Extract the (x, y) coordinate from the center of the cell holding the provided text.  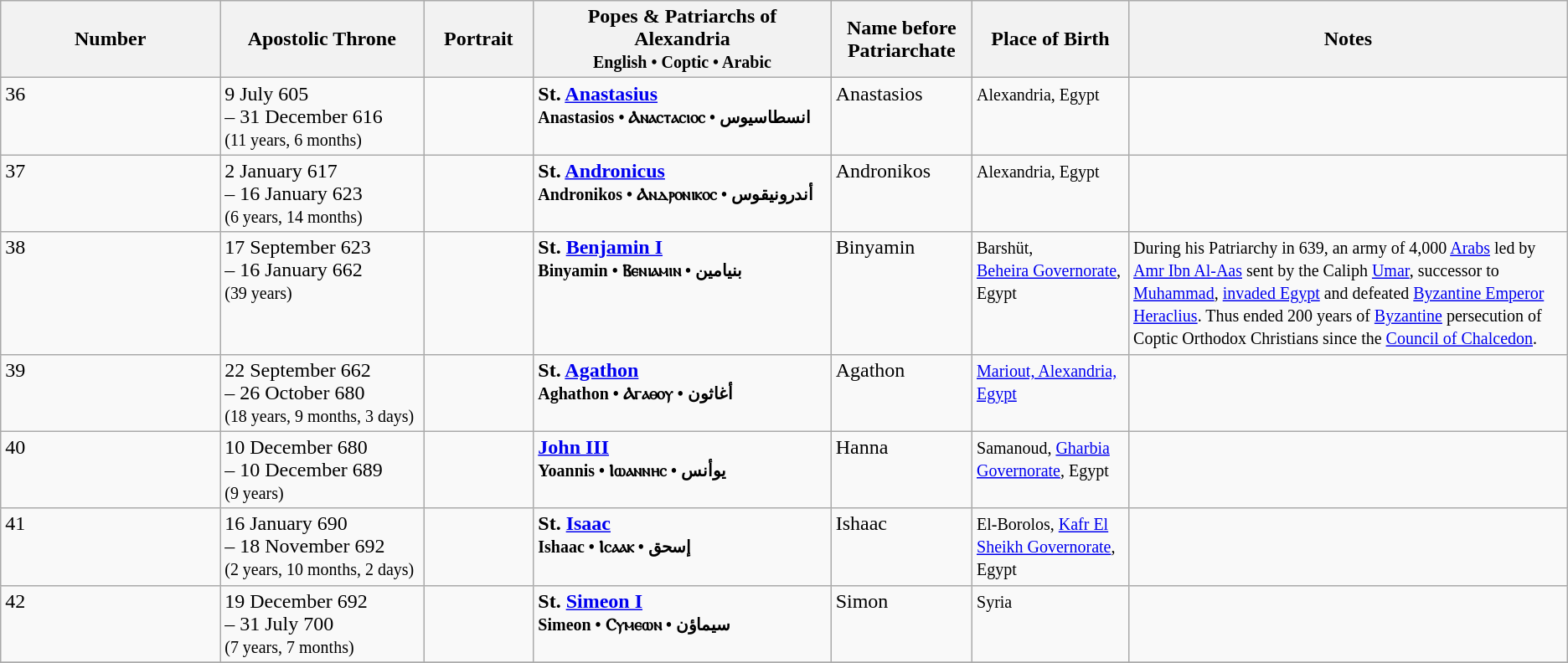
St. Simeon ISimeon • Ⲥⲩⲙⲉⲱⲛ • سيماؤن (682, 624)
Place of Birth (1050, 39)
Barshüt,Beheira Governorate, Egypt (1050, 293)
42 (111, 624)
Andronikos (901, 193)
Syria (1050, 624)
St. AndronicusAndronikos • Ⲁⲛⲇⲣⲟⲛⲓⲕⲟⲥ • أندرونيقوس (682, 193)
Portrait (479, 39)
Mariout, Alexandria, Egypt (1050, 393)
36 (111, 116)
9 July 605– 31 December 616(11 years, 6 months) (322, 116)
Apostolic Throne (322, 39)
17 September 623– 16 January 662(39 years) (322, 293)
22 September 662– 26 October 680(18 years, 9 months, 3 days) (322, 393)
Name before Patriarchate (901, 39)
Hanna (901, 470)
Simon (901, 624)
10 December 680– 10 December 689(9 years) (322, 470)
Agathon (901, 393)
St. Benjamin IBinyamin • Ⲃⲉⲛⲓⲁⲙⲓⲛ • بنيامين (682, 293)
Ishaac (901, 547)
Popes & Patriarchs of AlexandriaEnglish • Coptic • Arabic (682, 39)
John IIIYoannis • Ⲓⲱⲁⲛⲛⲏⲥ • يوأنس (682, 470)
Samanoud, Gharbia Governorate, Egypt (1050, 470)
Notes (1349, 39)
Binyamin (901, 293)
16 January 690– 18 November 692(2 years, 10 months, 2 days) (322, 547)
El-Borolos, Kafr El Sheikh Governorate, Egypt (1050, 547)
39 (111, 393)
St. AnastasiusAnastasios • Ⲁⲛⲁⲥⲧⲁⲥⲓⲟⲥ • انسطاسيوس (682, 116)
Anastasios (901, 116)
2 January 617– 16 January 623(6 years, 14 months) (322, 193)
St. AgathonAghathon • Ⲁⲅⲁⲑⲟⲩ • أغاثون (682, 393)
St. IsaacIshaac • Ⲓⲥⲁⲁⲕ • إسحق (682, 547)
38 (111, 293)
37 (111, 193)
41 (111, 547)
19 December 692– 31 July 700(7 years, 7 months) (322, 624)
Number (111, 39)
40 (111, 470)
